Detect which cell encompasses the target text, then output its (X, Y) center coordinate. 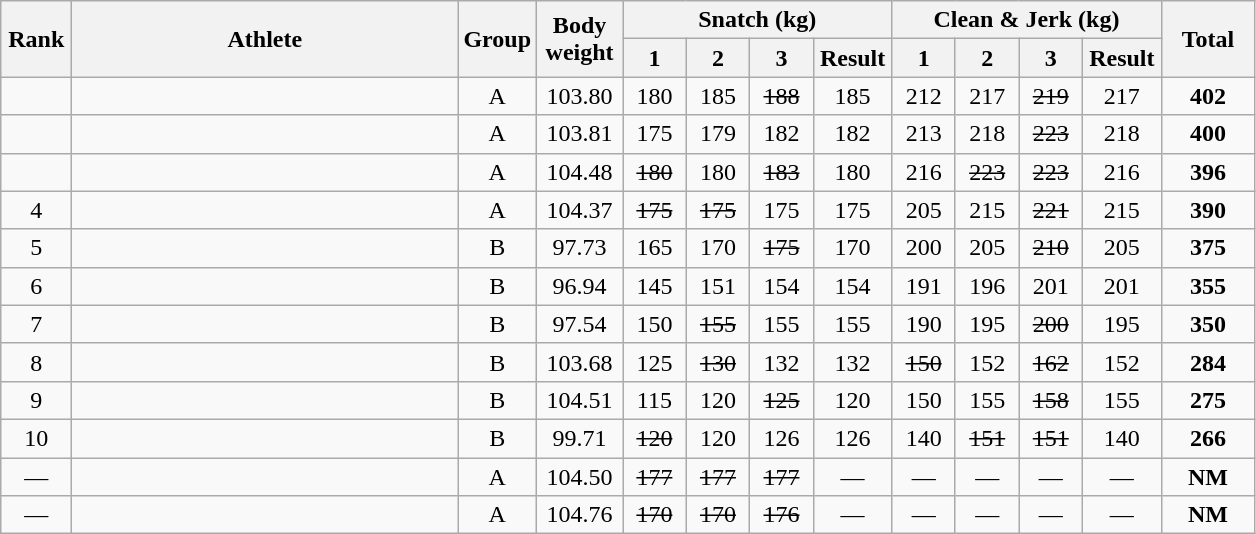
Total (1208, 39)
179 (718, 134)
145 (655, 286)
104.51 (580, 400)
4 (36, 210)
10 (36, 438)
5 (36, 248)
6 (36, 286)
Group (498, 39)
158 (1051, 400)
266 (1208, 438)
355 (1208, 286)
8 (36, 362)
97.73 (580, 248)
396 (1208, 172)
191 (924, 286)
Rank (36, 39)
Body weight (580, 39)
176 (782, 515)
104.48 (580, 172)
104.50 (580, 477)
284 (1208, 362)
402 (1208, 96)
9 (36, 400)
221 (1051, 210)
103.80 (580, 96)
99.71 (580, 438)
390 (1208, 210)
Snatch (kg) (758, 20)
350 (1208, 324)
7 (36, 324)
400 (1208, 134)
Clean & Jerk (kg) (1026, 20)
219 (1051, 96)
210 (1051, 248)
165 (655, 248)
275 (1208, 400)
104.37 (580, 210)
Athlete (265, 39)
162 (1051, 362)
196 (987, 286)
183 (782, 172)
130 (718, 362)
96.94 (580, 286)
115 (655, 400)
190 (924, 324)
103.81 (580, 134)
103.68 (580, 362)
97.54 (580, 324)
188 (782, 96)
104.76 (580, 515)
212 (924, 96)
213 (924, 134)
375 (1208, 248)
